Identify which cell holds the provided text, then report its [X, Y] central coordinate. 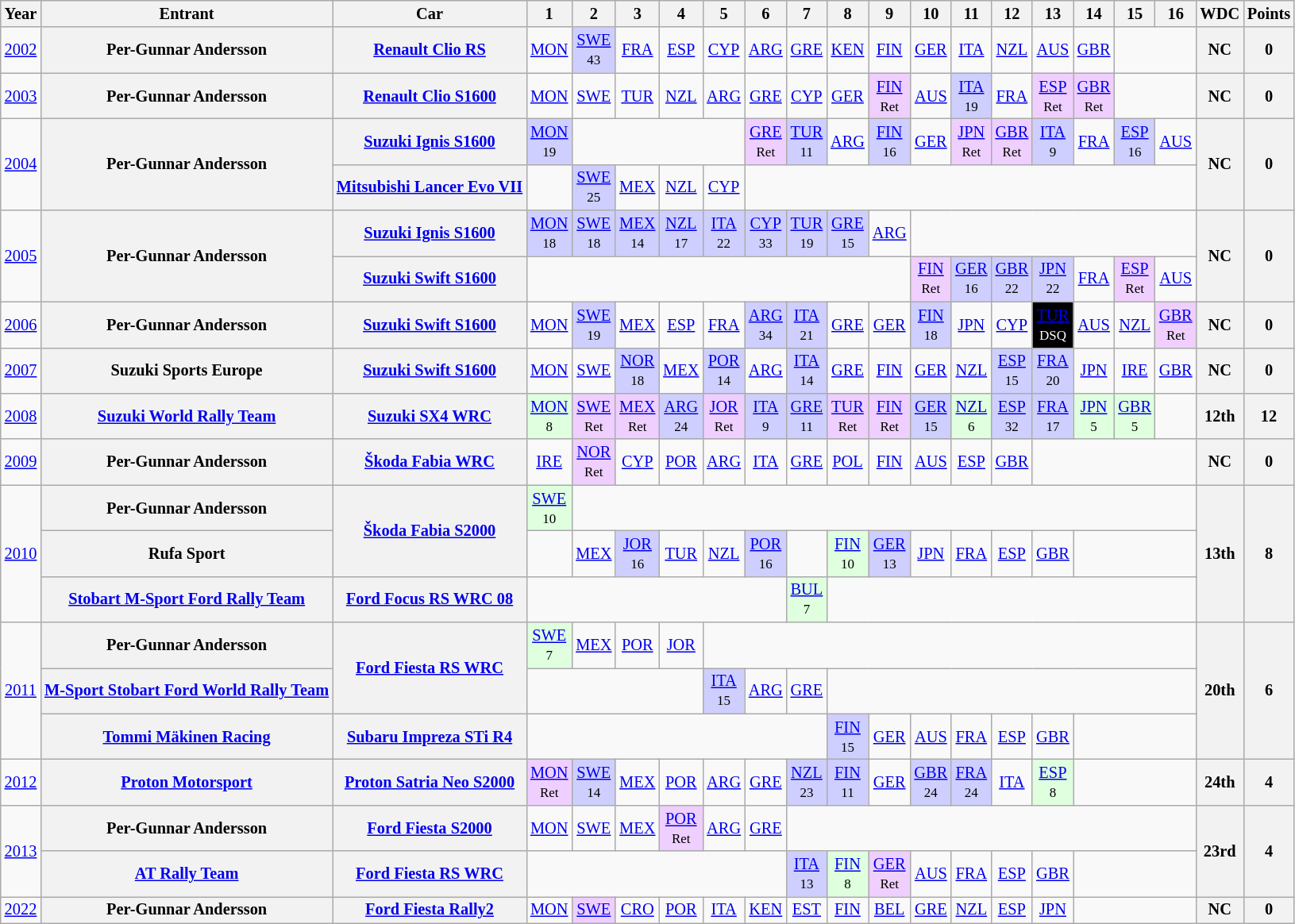
2006 [21, 325]
Car [430, 13]
10 [931, 13]
TURRet [848, 416]
2010 [21, 554]
JPN22 [1053, 279]
23rd [1220, 851]
GER15 [931, 416]
MEX14 [637, 233]
FIN10 [848, 553]
GRE11 [807, 416]
BUL7 [807, 599]
ITA14 [807, 371]
2022 [21, 910]
14 [1094, 13]
NZL17 [681, 233]
TUR19 [807, 233]
FRA20 [1053, 371]
SWE25 [594, 187]
GER13 [889, 553]
Proton Motorsport [187, 782]
ITA13 [807, 874]
2007 [21, 371]
JOR16 [637, 553]
Suzuki World Rally Team [187, 416]
FIN11 [848, 782]
2011 [21, 691]
EST [807, 910]
POR14 [724, 371]
2 [594, 13]
GBR5 [1135, 416]
SWE18 [594, 233]
Ford Fiesta S2000 [430, 828]
SWE19 [594, 325]
2012 [21, 782]
GRERet [765, 141]
ESP8 [1053, 782]
JOR [681, 645]
ESP32 [1012, 416]
1 [549, 13]
FIN8 [848, 874]
15 [1135, 13]
24th [1220, 782]
Renault Clio RS [430, 50]
Proton Satria Neo S2000 [430, 782]
Year [21, 13]
7 [807, 13]
Škoda Fabia S2000 [430, 530]
NZL6 [971, 416]
MONRet [549, 782]
Škoda Fabia WRC [430, 462]
FIN18 [931, 325]
SWE7 [549, 645]
2004 [21, 164]
ITA15 [724, 691]
ARG34 [765, 325]
GBR22 [1012, 279]
M-Sport Stobart Ford World Rally Team [187, 691]
GRE15 [848, 233]
2008 [21, 416]
Suzuki SX4 WRC [430, 416]
13th [1220, 554]
Tommi Mäkinen Racing [187, 737]
FIN16 [889, 141]
13 [1053, 13]
PORRet [681, 828]
Ford Focus RS WRC 08 [430, 599]
ARG24 [681, 416]
2009 [21, 462]
NORRet [594, 462]
POR16 [765, 553]
Rufa Sport [187, 553]
Subaru Impreza STi R4 [430, 737]
GERRet [889, 874]
NZL23 [807, 782]
POL [848, 462]
MON18 [549, 233]
CYP33 [765, 233]
GER16 [971, 279]
ESP16 [1135, 141]
ITA19 [971, 96]
JORRet [724, 416]
9 [889, 13]
16 [1176, 13]
Entrant [187, 13]
2003 [21, 96]
WDC [1220, 13]
TUR11 [807, 141]
11 [971, 13]
Ford Fiesta Rally2 [430, 910]
FIN15 [848, 737]
ESP15 [1012, 371]
2013 [21, 851]
2005 [21, 256]
Suzuki Sports Europe [187, 371]
NOR18 [637, 371]
Points [1269, 13]
JPNRet [971, 141]
CRO [637, 910]
5 [724, 13]
Stobart M-Sport Ford Rally Team [187, 599]
ITA21 [807, 325]
Renault Clio S1600 [430, 96]
Mitsubishi Lancer Evo VII [430, 187]
ITA22 [724, 233]
20th [1220, 691]
MON8 [549, 416]
BEL [889, 910]
MON19 [549, 141]
JPN5 [1094, 416]
2002 [21, 50]
GBR24 [931, 782]
FRA17 [1053, 416]
3 [637, 13]
SWERet [594, 416]
12th [1220, 416]
SWE43 [594, 50]
SWE14 [594, 782]
TURDSQ [1053, 325]
SWE10 [549, 508]
AT Rally Team [187, 874]
MEXRet [637, 416]
FRA24 [971, 782]
